Identify which cell holds the provided text, then report its [x, y] central coordinate. 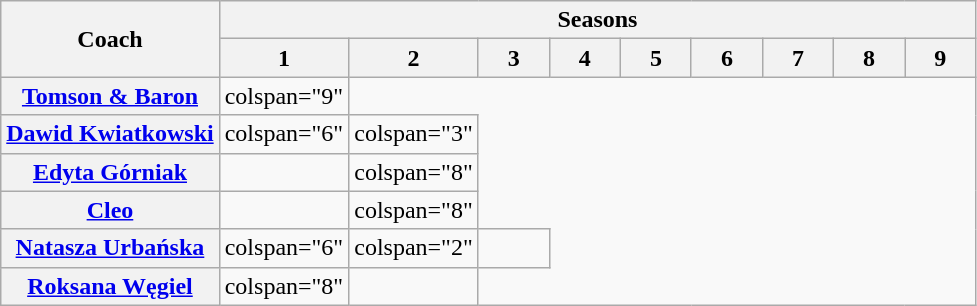
Cleo [110, 210]
Tomson & Baron [110, 96]
3 [514, 58]
1 [284, 58]
8 [870, 58]
Seasons [597, 20]
7 [798, 58]
6 [726, 58]
9 [940, 58]
colspan="3" [414, 134]
Edyta Górniak [110, 172]
Natasza Urbańska [110, 248]
colspan="9" [284, 96]
2 [414, 58]
Roksana Węgiel [110, 286]
colspan="2" [414, 248]
Dawid Kwiatkowski [110, 134]
5 [656, 58]
Coach [110, 39]
4 [584, 58]
